Scan for the cell matching the given text and deliver its [X, Y] coordinate at center. 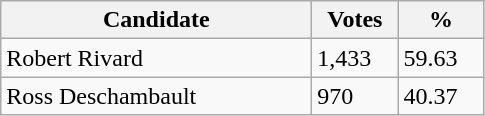
59.63 [441, 58]
970 [355, 96]
40.37 [441, 96]
Candidate [156, 20]
Robert Rivard [156, 58]
Votes [355, 20]
Ross Deschambault [156, 96]
% [441, 20]
1,433 [355, 58]
